From the cell containing the given text, extract its center point as [X, Y] coordinate. 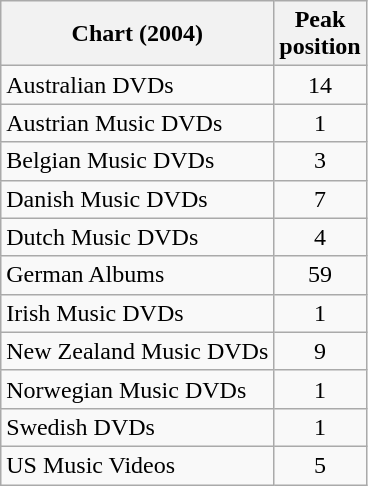
14 [320, 85]
Australian DVDs [138, 85]
German Albums [138, 275]
5 [320, 465]
Austrian Music DVDs [138, 123]
Norwegian Music DVDs [138, 389]
Swedish DVDs [138, 427]
Dutch Music DVDs [138, 237]
7 [320, 199]
New Zealand Music DVDs [138, 351]
US Music Videos [138, 465]
9 [320, 351]
59 [320, 275]
Peakposition [320, 34]
Chart (2004) [138, 34]
Belgian Music DVDs [138, 161]
3 [320, 161]
Danish Music DVDs [138, 199]
4 [320, 237]
Irish Music DVDs [138, 313]
